Find where the given text appears and provide that cell's center as [x, y] coordinate. 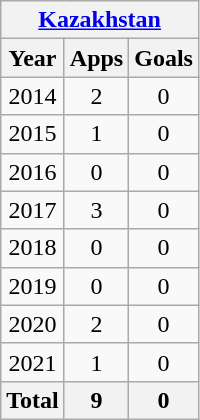
3 [96, 210]
2019 [33, 286]
Apps [96, 58]
2021 [33, 362]
2016 [33, 172]
2014 [33, 96]
2017 [33, 210]
2020 [33, 324]
2015 [33, 134]
Kazakhstan [100, 20]
Total [33, 400]
9 [96, 400]
Year [33, 58]
Goals [164, 58]
2018 [33, 248]
